Capture the cell that displays the provided text and extract its [X, Y] central coordinate. 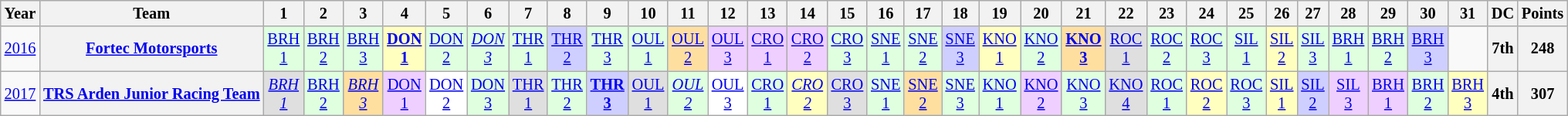
27 [1312, 13]
21 [1083, 13]
26 [1282, 13]
22 [1126, 13]
2016 [20, 49]
TRS Arden Junior Racing Team [151, 94]
24 [1207, 13]
31 [1468, 13]
2017 [20, 94]
Points [1543, 13]
9 [608, 13]
17 [923, 13]
20 [1041, 13]
10 [649, 13]
19 [1000, 13]
5 [446, 13]
KNO4 [1126, 94]
18 [960, 13]
30 [1428, 13]
28 [1349, 13]
16 [886, 13]
8 [567, 13]
7th [1502, 49]
Team [151, 13]
1 [283, 13]
15 [848, 13]
25 [1246, 13]
14 [808, 13]
DC [1502, 13]
4 [405, 13]
7 [528, 13]
23 [1167, 13]
11 [688, 13]
13 [767, 13]
2 [323, 13]
4th [1502, 94]
3 [364, 13]
Year [20, 13]
Fortec Motorsports [151, 49]
29 [1388, 13]
248 [1543, 49]
12 [728, 13]
307 [1543, 94]
6 [488, 13]
